Detect which cell encompasses the target text, then output its (x, y) center coordinate. 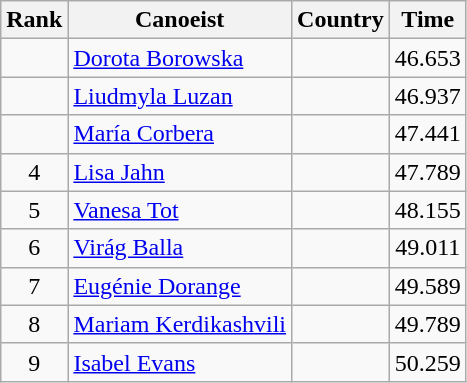
Virág Balla (180, 248)
48.155 (428, 210)
Mariam Kerdikashvili (180, 324)
Vanesa Tot (180, 210)
7 (34, 286)
Canoeist (180, 20)
50.259 (428, 362)
49.011 (428, 248)
6 (34, 248)
Eugénie Dorange (180, 286)
Rank (34, 20)
Country (341, 20)
4 (34, 172)
Liudmyla Luzan (180, 96)
8 (34, 324)
Dorota Borowska (180, 58)
Time (428, 20)
9 (34, 362)
49.589 (428, 286)
49.789 (428, 324)
46.653 (428, 58)
Isabel Evans (180, 362)
46.937 (428, 96)
5 (34, 210)
María Corbera (180, 134)
47.789 (428, 172)
Lisa Jahn (180, 172)
47.441 (428, 134)
